Provide the [X, Y] coordinate of the cell's center where the given text is located.  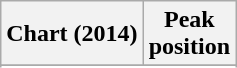
Chart (2014) [72, 34]
Peakposition [189, 34]
